Determine the (X, Y) coordinate at the center of the cell enclosing the given text.  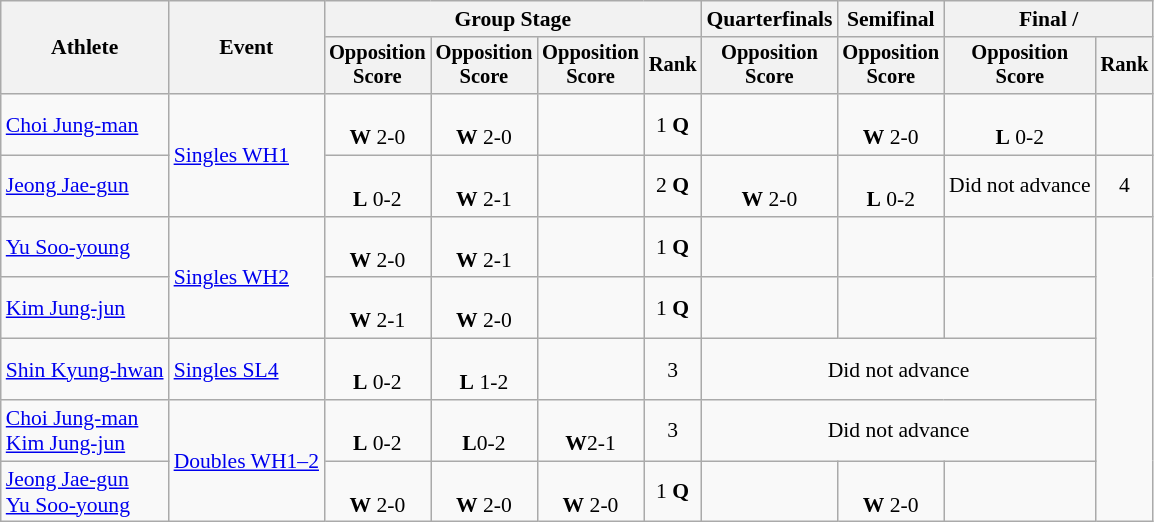
L 1-2 (484, 370)
Choi Jung-manKim Jung-jun (85, 430)
Event (246, 48)
Athlete (85, 48)
Choi Jung-man (85, 124)
Kim Jung-jun (85, 308)
Final / (1048, 19)
Doubles WH1–2 (246, 461)
Group Stage (512, 19)
Singles WH1 (246, 155)
4 (1125, 186)
Quarterfinals (769, 19)
Singles WH2 (246, 278)
Semifinal (890, 19)
Singles SL4 (246, 370)
2 Q (673, 186)
Yu Soo-young (85, 248)
W2-1 (590, 430)
Jeong Jae-gunYu Soo-young (85, 492)
L0-2 (484, 430)
Shin Kyung-hwan (85, 370)
Jeong Jae-gun (85, 186)
